Pinpoint the cell where the given text exists, returning its [x, y] midpoint coordinate. 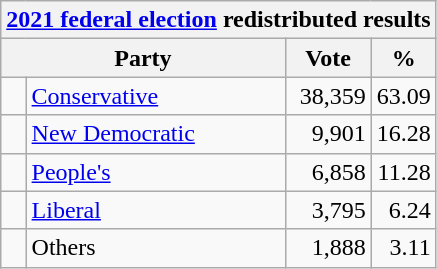
9,901 [328, 134]
Conservative [156, 96]
Vote [328, 58]
Party [143, 58]
16.28 [404, 134]
% [404, 58]
1,888 [328, 248]
6,858 [328, 172]
11.28 [404, 172]
Liberal [156, 210]
New Democratic [156, 134]
63.09 [404, 96]
3.11 [404, 248]
6.24 [404, 210]
People's [156, 172]
3,795 [328, 210]
2021 federal election redistributed results [218, 20]
Others [156, 248]
38,359 [328, 96]
